Determine the (X, Y) coordinate at the center of the cell enclosing the given text.  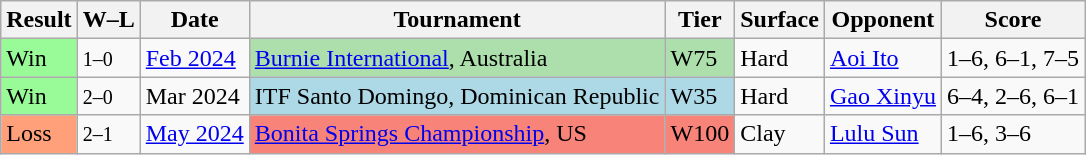
Surface (780, 20)
Date (194, 20)
Loss (39, 134)
W35 (700, 96)
2–0 (108, 96)
2–1 (108, 134)
ITF Santo Domingo, Dominican Republic (457, 96)
W–L (108, 20)
Gao Xinyu (882, 96)
Tier (700, 20)
Lulu Sun (882, 134)
6–4, 2–6, 6–1 (1012, 96)
Feb 2024 (194, 58)
Opponent (882, 20)
W75 (700, 58)
W100 (700, 134)
1–6, 6–1, 7–5 (1012, 58)
Burnie International, Australia (457, 58)
Aoi Ito (882, 58)
Clay (780, 134)
Mar 2024 (194, 96)
Score (1012, 20)
May 2024 (194, 134)
1–6, 3–6 (1012, 134)
Result (39, 20)
Bonita Springs Championship, US (457, 134)
Tournament (457, 20)
1–0 (108, 58)
